Pinpoint the cell where the given text exists, returning its (x, y) midpoint coordinate. 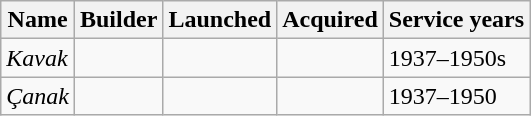
Launched (220, 20)
1937–1950 (456, 96)
Çanak (38, 96)
Kavak (38, 58)
Service years (456, 20)
Builder (118, 20)
1937–1950s (456, 58)
Acquired (330, 20)
Name (38, 20)
